Extract the (X, Y) coordinate from the center of the cell holding the provided text.  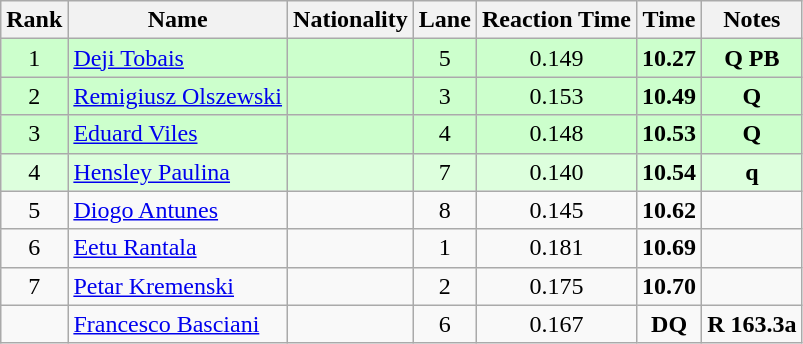
Eduard Viles (178, 134)
DQ (670, 324)
Name (178, 20)
0.140 (556, 172)
Petar Kremenski (178, 286)
q (752, 172)
0.181 (556, 248)
10.53 (670, 134)
0.175 (556, 286)
10.62 (670, 210)
R 163.3a (752, 324)
10.49 (670, 96)
Remigiusz Olszewski (178, 96)
Diogo Antunes (178, 210)
Rank (34, 20)
10.27 (670, 58)
Lane (444, 20)
8 (444, 210)
Hensley Paulina (178, 172)
Notes (752, 20)
10.54 (670, 172)
0.148 (556, 134)
0.145 (556, 210)
0.167 (556, 324)
Nationality (351, 20)
10.69 (670, 248)
0.153 (556, 96)
Time (670, 20)
0.149 (556, 58)
10.70 (670, 286)
Q PB (752, 58)
Reaction Time (556, 20)
Deji Tobais (178, 58)
Francesco Basciani (178, 324)
Eetu Rantala (178, 248)
